Output the (x, y) coordinate of the center of the cell containing the given text.  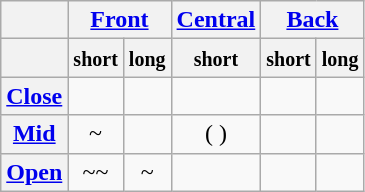
~~ (96, 172)
Front (120, 20)
Mid (34, 134)
( ) (216, 134)
Close (34, 96)
Back (312, 20)
Open (34, 172)
Central (216, 20)
